Capture the cell that displays the provided text and extract its (x, y) central coordinate. 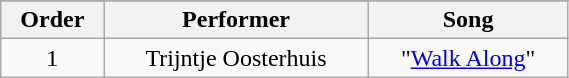
1 (52, 58)
"Walk Along" (468, 58)
Song (468, 20)
Trijntje Oosterhuis (236, 58)
Performer (236, 20)
Order (52, 20)
